From the cell containing the given text, extract its center point as [X, Y] coordinate. 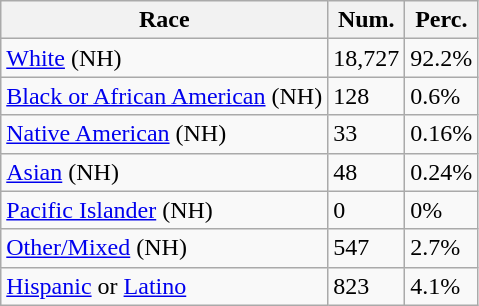
0.16% [442, 134]
Other/Mixed (NH) [164, 248]
4.1% [442, 286]
0 [366, 210]
Num. [366, 20]
33 [366, 134]
547 [366, 248]
823 [366, 286]
48 [366, 172]
128 [366, 96]
0.24% [442, 172]
0.6% [442, 96]
Race [164, 20]
White (NH) [164, 58]
Asian (NH) [164, 172]
Native American (NH) [164, 134]
92.2% [442, 58]
Black or African American (NH) [164, 96]
2.7% [442, 248]
Hispanic or Latino [164, 286]
18,727 [366, 58]
Pacific Islander (NH) [164, 210]
Perc. [442, 20]
0% [442, 210]
